From the cell containing the given text, extract its center point as [x, y] coordinate. 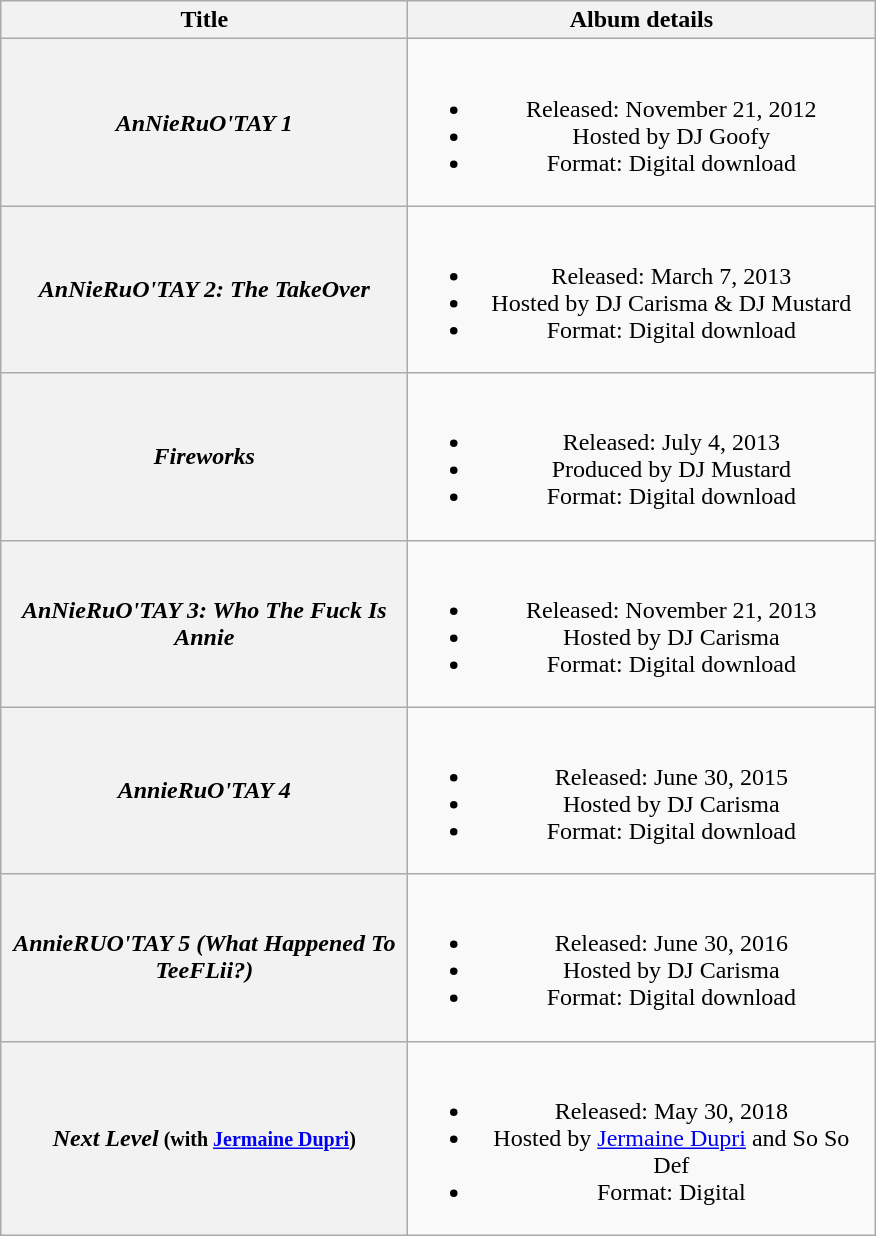
AnNieRuO'TAY 3: Who The Fuck Is Annie [204, 624]
Released: June 30, 2015Hosted by DJ CarismaFormat: Digital download [642, 790]
Released: November 21, 2013Hosted by DJ CarismaFormat: Digital download [642, 624]
Released: November 21, 2012Hosted by DJ GoofyFormat: Digital download [642, 122]
Released: July 4, 2013Produced by DJ MustardFormat: Digital download [642, 456]
AnNieRuO'TAY 2: The TakeOver [204, 290]
Album details [642, 20]
Next Level (with Jermaine Dupri) [204, 1138]
Released: June 30, 2016Hosted by DJ CarismaFormat: Digital download [642, 958]
AnnieRuO'TAY 4 [204, 790]
Title [204, 20]
Released: March 7, 2013Hosted by DJ Carisma & DJ MustardFormat: Digital download [642, 290]
Fireworks [204, 456]
Released: May 30, 2018Hosted by Jermaine Dupri and So So DefFormat: Digital [642, 1138]
AnnieRUO'TAY 5 (What Happened To TeeFLii?) [204, 958]
AnNieRuO'TAY 1 [204, 122]
